Scan for the cell matching the given text and deliver its [x, y] coordinate at center. 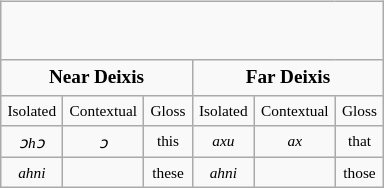
those [359, 172]
these [168, 172]
ɔhɔ [32, 141]
that [359, 141]
Near Deixis [96, 77]
this [168, 141]
ax [294, 141]
axu [223, 141]
Far Deixis [288, 77]
ɔ [104, 141]
